Scan for the cell matching the given text and deliver its [X, Y] coordinate at center. 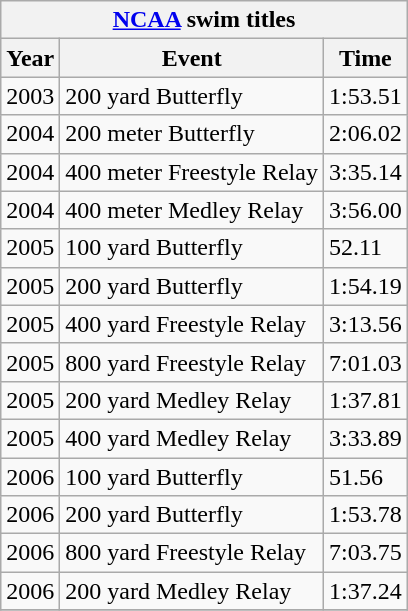
7:01.03 [365, 362]
400 yard Freestyle Relay [192, 324]
2:06.02 [365, 134]
Event [192, 58]
400 meter Medley Relay [192, 210]
2003 [30, 96]
400 yard Medley Relay [192, 438]
3:56.00 [365, 210]
3:13.56 [365, 324]
400 meter Freestyle Relay [192, 172]
51.56 [365, 477]
1:53.51 [365, 96]
1:37.81 [365, 400]
3:33.89 [365, 438]
1:53.78 [365, 515]
1:37.24 [365, 591]
Time [365, 58]
3:35.14 [365, 172]
7:03.75 [365, 553]
52.11 [365, 248]
200 meter Butterfly [192, 134]
1:54.19 [365, 286]
NCAA swim titles [204, 20]
Year [30, 58]
